Determine the [X, Y] coordinate at the center of the cell enclosing the given text.  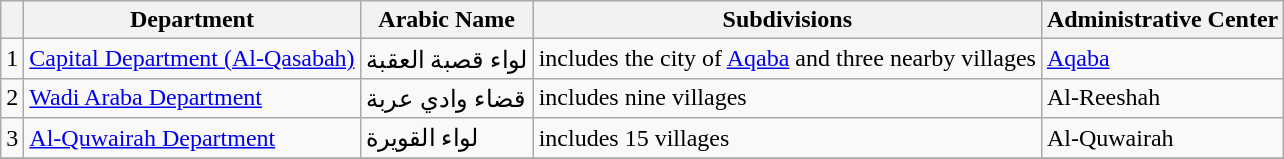
Al-Quwairah Department [192, 138]
1 [12, 59]
قضاء وادي عربة [446, 98]
لواء القويرة [446, 138]
Administrative Center [1162, 20]
Aqaba [1162, 59]
Capital Department (Al-Qasabah) [192, 59]
includes 15 villages [787, 138]
3 [12, 138]
Subdivisions [787, 20]
Arabic Name [446, 20]
Department [192, 20]
لواء قصبة العقبة [446, 59]
2 [12, 98]
Al-Quwairah [1162, 138]
Wadi Araba Department [192, 98]
Al-Reeshah [1162, 98]
includes nine villages [787, 98]
includes the city of Aqaba and three nearby villages [787, 59]
